Locate the cell with the specified text and output its [x, y] center coordinate. 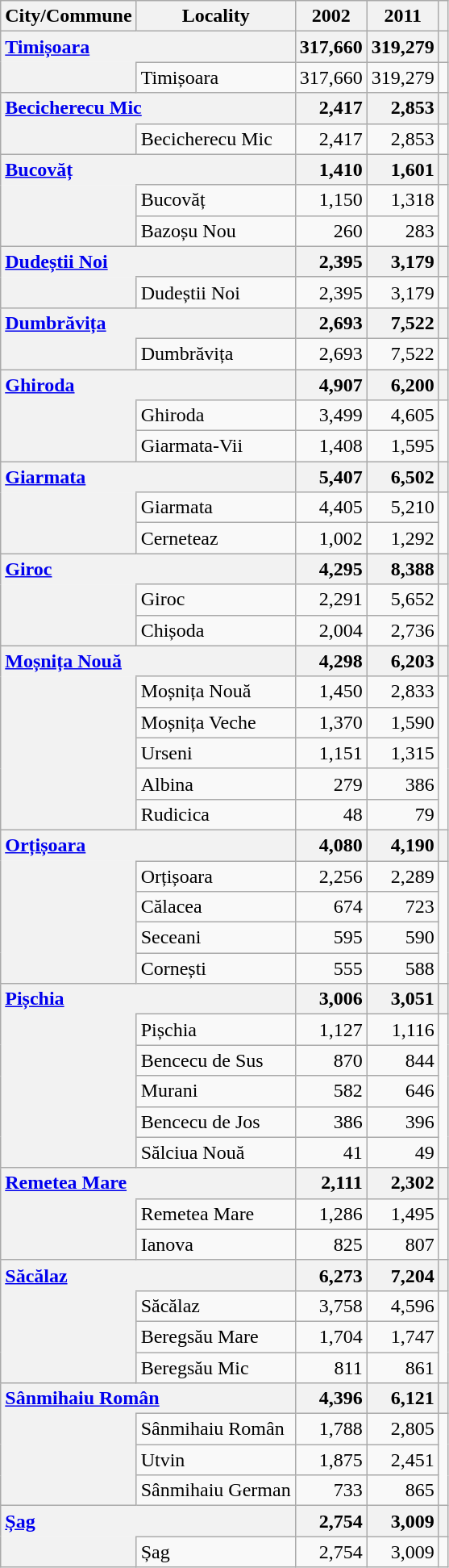
5,407 [331, 477]
Sălciua Nouă [216, 1152]
6,121 [403, 1399]
Seceani [216, 938]
6,203 [403, 661]
870 [331, 1060]
Sânmihaiu German [216, 1491]
Cornești [216, 968]
49 [403, 1152]
865 [403, 1491]
1,315 [403, 753]
3,758 [331, 1306]
4,190 [403, 845]
6,502 [403, 477]
1,370 [331, 722]
1,788 [331, 1429]
3,499 [331, 416]
588 [403, 968]
1,601 [403, 169]
2,004 [331, 630]
Rudicica [216, 814]
6,200 [403, 385]
Giarmata-Vii [216, 446]
Chișoda [216, 630]
2,111 [331, 1183]
5,210 [403, 508]
2,302 [403, 1183]
825 [331, 1244]
4,298 [331, 661]
41 [331, 1152]
861 [403, 1368]
5,652 [403, 600]
279 [331, 784]
582 [331, 1091]
396 [403, 1122]
555 [331, 968]
674 [331, 907]
48 [331, 814]
1,151 [331, 753]
1,292 [403, 538]
844 [403, 1060]
733 [331, 1491]
Beregsău Mic [216, 1368]
590 [403, 938]
1,495 [403, 1214]
4,605 [403, 416]
3,051 [403, 999]
4,596 [403, 1306]
2,291 [331, 600]
4,295 [331, 569]
811 [331, 1368]
Bencecu de Jos [216, 1122]
Bazoșu Nou [216, 231]
Ianova [216, 1244]
6,273 [331, 1275]
4,405 [331, 508]
7,204 [403, 1275]
2,736 [403, 630]
1,286 [331, 1214]
Utvin [216, 1460]
4,396 [331, 1399]
1,318 [403, 200]
Albina [216, 784]
1,875 [331, 1460]
1,747 [403, 1336]
1,408 [331, 446]
4,907 [331, 385]
1,590 [403, 722]
Bencecu de Sus [216, 1060]
2,451 [403, 1460]
City/Commune [69, 16]
Urseni [216, 753]
2002 [331, 16]
1,704 [331, 1336]
646 [403, 1091]
3,006 [331, 999]
2,833 [403, 692]
Călacea [216, 907]
Beregsău Mare [216, 1336]
Moșnița Veche [216, 722]
1,150 [331, 200]
1,002 [331, 538]
807 [403, 1244]
2011 [403, 16]
260 [331, 231]
1,595 [403, 446]
283 [403, 231]
Cerneteaz [216, 538]
595 [331, 938]
723 [403, 907]
2,289 [403, 876]
1,116 [403, 1030]
8,388 [403, 569]
Locality [216, 16]
2,256 [331, 876]
2,805 [403, 1429]
1,450 [331, 692]
1,410 [331, 169]
Murani [216, 1091]
79 [403, 814]
4,080 [331, 845]
1,127 [331, 1030]
